For the text-containing cell, return its midpoint in (x, y) coordinate format. 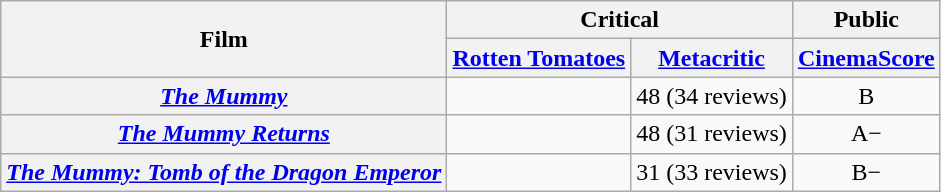
Film (224, 39)
31 (33 reviews) (712, 172)
B (866, 96)
Critical (620, 20)
Metacritic (712, 58)
The Mummy: Tomb of the Dragon Emperor (224, 172)
B− (866, 172)
48 (34 reviews) (712, 96)
A− (866, 134)
Public (866, 20)
The Mummy (224, 96)
The Mummy Returns (224, 134)
48 (31 reviews) (712, 134)
CinemaScore (866, 58)
Rotten Tomatoes (539, 58)
